Extract the [X, Y] coordinate from the center of the cell holding the provided text.  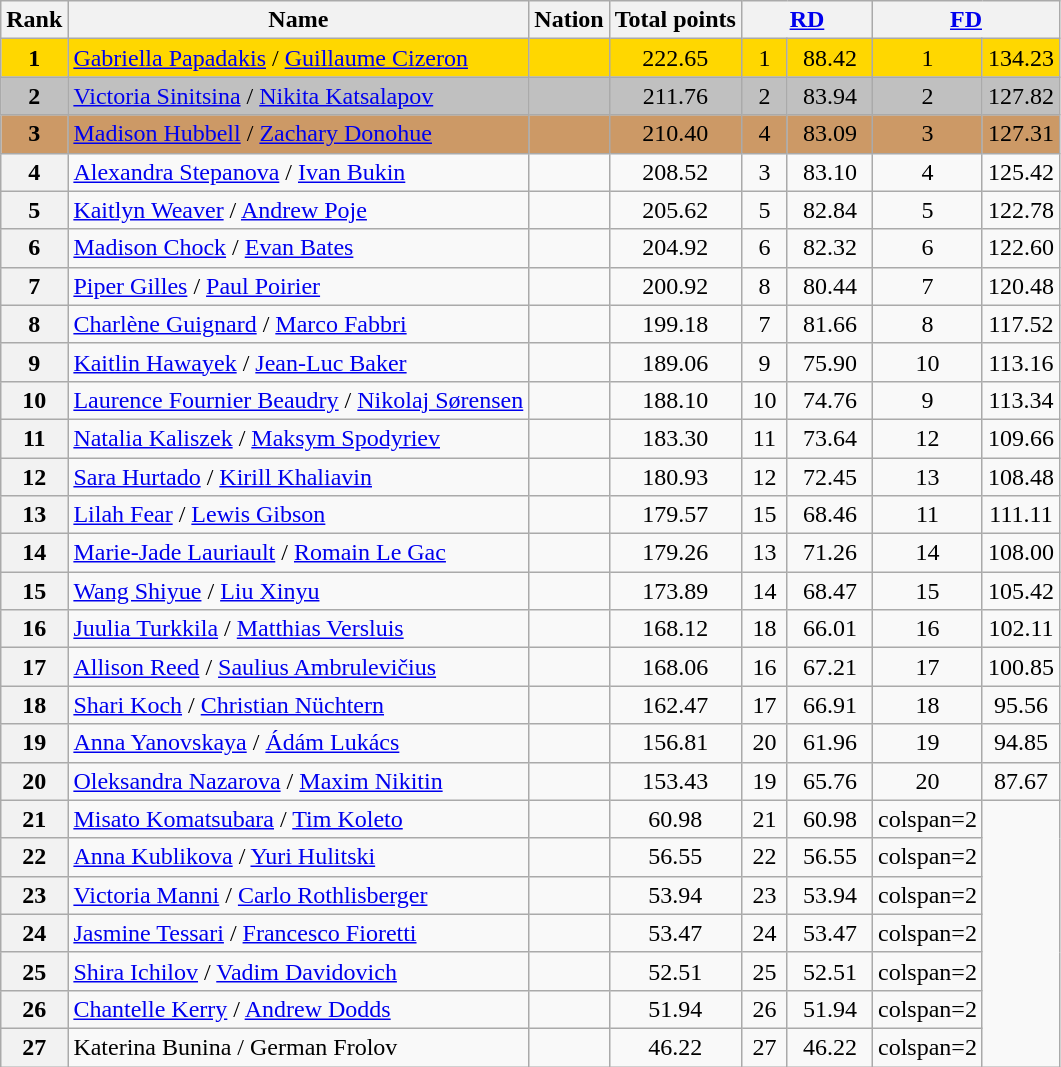
Anna Kublikova / Yuri Hulitski [298, 857]
122.60 [1020, 248]
Victoria Manni / Carlo Rothlisberger [298, 895]
105.42 [1020, 591]
102.11 [1020, 629]
179.26 [675, 553]
134.23 [1020, 58]
168.06 [675, 667]
66.91 [830, 705]
Name [298, 20]
Victoria Sinitsina / Nikita Katsalapov [298, 96]
67.21 [830, 667]
72.45 [830, 477]
168.12 [675, 629]
Kaitlin Hawayek / Jean-Luc Baker [298, 362]
179.57 [675, 515]
74.76 [830, 400]
66.01 [830, 629]
Juulia Turkkila / Matthias Versluis [298, 629]
61.96 [830, 743]
188.10 [675, 400]
183.30 [675, 438]
80.44 [830, 286]
73.64 [830, 438]
127.82 [1020, 96]
113.16 [1020, 362]
211.76 [675, 96]
68.47 [830, 591]
Nation [569, 20]
87.67 [1020, 781]
75.90 [830, 362]
Shari Koch / Christian Nüchtern [298, 705]
100.85 [1020, 667]
162.47 [675, 705]
Oleksandra Nazarova / Maxim Nikitin [298, 781]
Allison Reed / Saulius Ambrulevičius [298, 667]
68.46 [830, 515]
125.42 [1020, 172]
Anna Yanovskaya / Ádám Lukács [298, 743]
205.62 [675, 210]
222.65 [675, 58]
Rank [34, 20]
Sara Hurtado / Kirill Khaliavin [298, 477]
Lilah Fear / Lewis Gibson [298, 515]
Charlène Guignard / Marco Fabbri [298, 324]
153.43 [675, 781]
127.31 [1020, 134]
Gabriella Papadakis / Guillaume Cizeron [298, 58]
210.40 [675, 134]
Marie-Jade Lauriault / Romain Le Gac [298, 553]
180.93 [675, 477]
88.42 [830, 58]
RD [806, 20]
65.76 [830, 781]
82.84 [830, 210]
Natalia Kaliszek / Maksym Spodyriev [298, 438]
Misato Komatsubara / Tim Koleto [298, 819]
FD [966, 20]
83.10 [830, 172]
71.26 [830, 553]
83.94 [830, 96]
Wang Shiyue / Liu Xinyu [298, 591]
Piper Gilles / Paul Poirier [298, 286]
Laurence Fournier Beaudry / Nikolaj Sørensen [298, 400]
208.52 [675, 172]
189.06 [675, 362]
122.78 [1020, 210]
113.34 [1020, 400]
173.89 [675, 591]
94.85 [1020, 743]
Kaitlyn Weaver / Andrew Poje [298, 210]
Madison Hubbell / Zachary Donohue [298, 134]
200.92 [675, 286]
Alexandra Stepanova / Ivan Bukin [298, 172]
120.48 [1020, 286]
Total points [675, 20]
83.09 [830, 134]
81.66 [830, 324]
Madison Chock / Evan Bates [298, 248]
204.92 [675, 248]
Shira Ichilov / Vadim Davidovich [298, 971]
111.11 [1020, 515]
Chantelle Kerry / Andrew Dodds [298, 1009]
95.56 [1020, 705]
82.32 [830, 248]
109.66 [1020, 438]
117.52 [1020, 324]
199.18 [675, 324]
156.81 [675, 743]
Katerina Bunina / German Frolov [298, 1047]
Jasmine Tessari / Francesco Fioretti [298, 933]
108.48 [1020, 477]
108.00 [1020, 553]
